Detect which cell encompasses the target text, then output its [x, y] center coordinate. 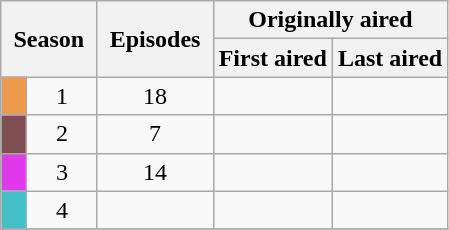
Last aired [390, 58]
3 [62, 172]
1 [62, 96]
2 [62, 134]
Season [49, 39]
7 [155, 134]
14 [155, 172]
Episodes [155, 39]
Originally aired [330, 20]
18 [155, 96]
First aired [272, 58]
4 [62, 210]
